Locate the cell with the specified text and output its (x, y) center coordinate. 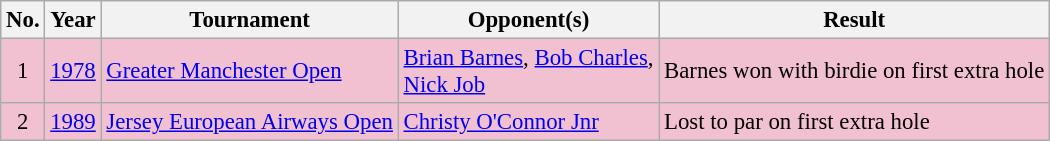
Christy O'Connor Jnr (528, 122)
Jersey European Airways Open (250, 122)
Barnes won with birdie on first extra hole (854, 72)
Lost to par on first extra hole (854, 122)
1989 (73, 122)
No. (23, 20)
Opponent(s) (528, 20)
Year (73, 20)
Tournament (250, 20)
Result (854, 20)
Brian Barnes, Bob Charles, Nick Job (528, 72)
1 (23, 72)
Greater Manchester Open (250, 72)
2 (23, 122)
1978 (73, 72)
